Locate the cell with the specified text and output its [X, Y] center coordinate. 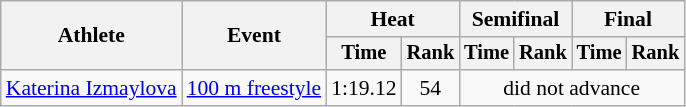
100 m freestyle [254, 88]
Event [254, 36]
did not advance [572, 88]
Katerina Izmaylova [92, 88]
Heat [392, 19]
Final [628, 19]
1:19.12 [364, 88]
54 [431, 88]
Athlete [92, 36]
Semifinal [515, 19]
